Scan for the cell matching the given text and deliver its (x, y) coordinate at center. 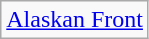
Alaskan Front (75, 20)
